Detect which cell encompasses the target text, then output its (X, Y) center coordinate. 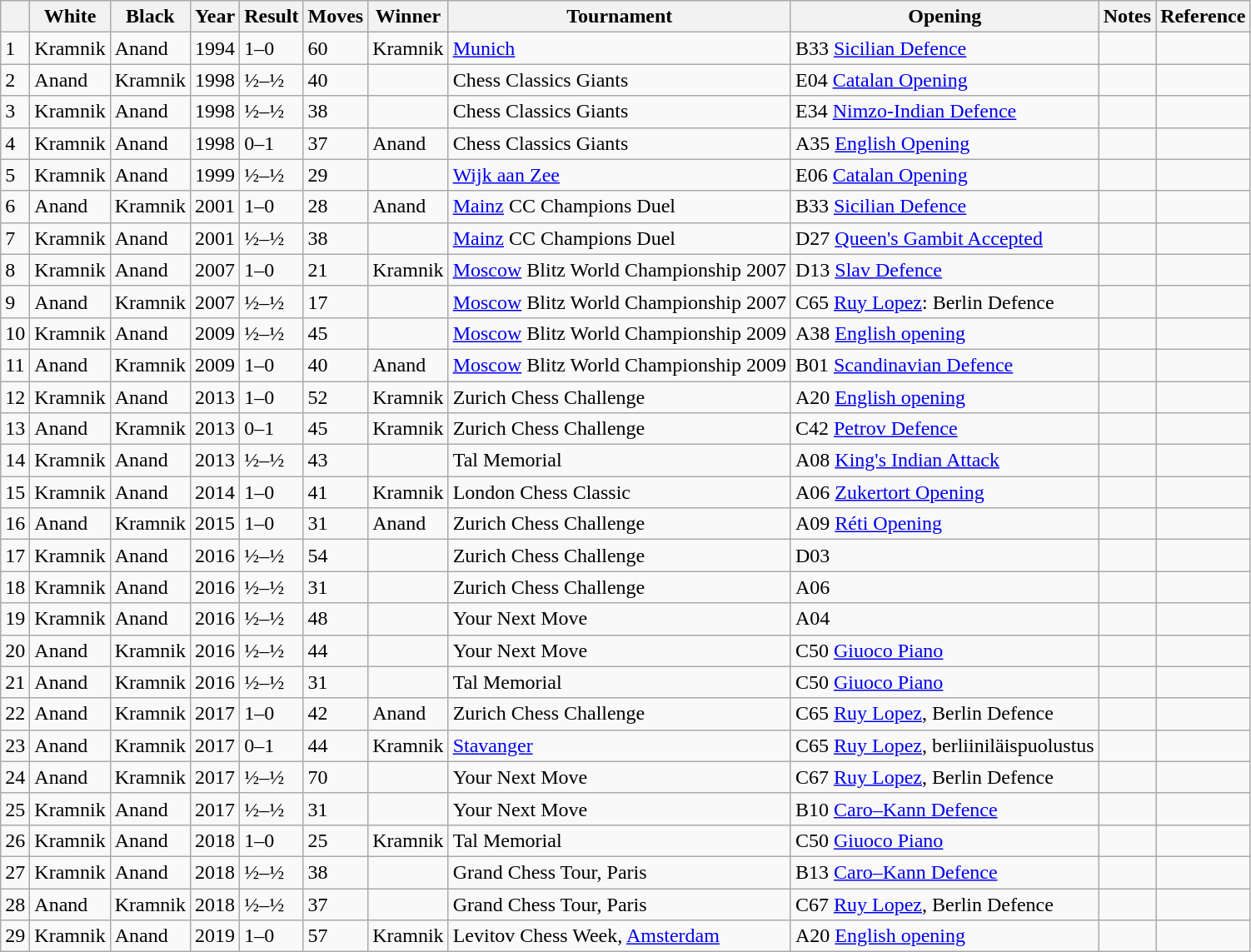
27 (15, 872)
E06 Catalan Opening (944, 175)
15 (15, 492)
11 (15, 365)
Black (150, 17)
A38 English opening (944, 333)
4 (15, 143)
2019 (215, 936)
43 (336, 461)
20 (15, 650)
C65 Ruy Lopez, Berlin Defence (944, 714)
22 (15, 714)
C65 Ruy Lopez, berliiniläispuolustus (944, 745)
2014 (215, 492)
3 (15, 112)
D03 (944, 556)
24 (15, 777)
Levitov Chess Week, Amsterdam (620, 936)
Tournament (620, 17)
48 (336, 619)
D13 Slav Defence (944, 270)
A09 Réti Opening (944, 524)
1999 (215, 175)
52 (336, 397)
8 (15, 270)
9 (15, 302)
Moves (336, 17)
A35 English Opening (944, 143)
Year (215, 17)
B10 Caro–Kann Defence (944, 809)
D27 Queen's Gambit Accepted (944, 238)
C65 Ruy Lopez: Berlin Defence (944, 302)
13 (15, 429)
1 (15, 48)
A06 Zukertort Opening (944, 492)
57 (336, 936)
Opening (944, 17)
5 (15, 175)
B01 Scandinavian Defence (944, 365)
1994 (215, 48)
19 (15, 619)
18 (15, 587)
41 (336, 492)
Winner (408, 17)
7 (15, 238)
6 (15, 207)
12 (15, 397)
Wijk aan Zee (620, 175)
16 (15, 524)
Munich (620, 48)
A04 (944, 619)
E04 Catalan Opening (944, 80)
A08 King's Indian Attack (944, 461)
London Chess Classic (620, 492)
Reference (1203, 17)
2 (15, 80)
Result (272, 17)
54 (336, 556)
B13 Caro–Kann Defence (944, 872)
C42 Petrov Defence (944, 429)
70 (336, 777)
Notes (1127, 17)
14 (15, 461)
26 (15, 840)
Stavanger (620, 745)
E34 Nimzo-Indian Defence (944, 112)
10 (15, 333)
42 (336, 714)
2015 (215, 524)
A06 (944, 587)
60 (336, 48)
White (70, 17)
23 (15, 745)
